Scan for the cell matching the given text and deliver its [X, Y] coordinate at center. 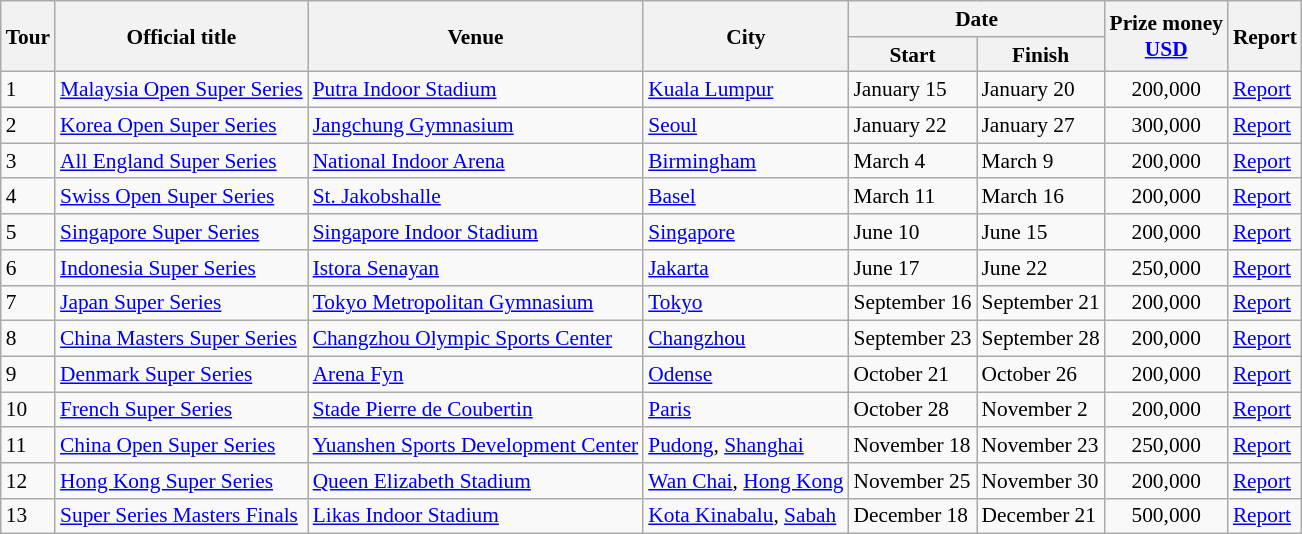
10 [28, 410]
Birmingham [746, 161]
June 15 [1041, 232]
Prize money USD [1166, 36]
Japan Super Series [182, 303]
China Masters Super Series [182, 339]
Start [913, 55]
Pudong, Shanghai [746, 445]
Hong Kong Super Series [182, 481]
Tour [28, 36]
Stade Pierre de Coubertin [476, 410]
Paris [746, 410]
March 4 [913, 161]
March 11 [913, 197]
June 10 [913, 232]
National Indoor Arena [476, 161]
January 22 [913, 126]
13 [28, 516]
Singapore Super Series [182, 232]
Tokyo [746, 303]
Changzhou Olympic Sports Center [476, 339]
500,000 [1166, 516]
Kota Kinabalu, Sabah [746, 516]
All England Super Series [182, 161]
Date [977, 19]
January 15 [913, 90]
Singapore Indoor Stadium [476, 232]
Yuanshen Sports Development Center [476, 445]
Tokyo Metropolitan Gymnasium [476, 303]
Odense [746, 374]
11 [28, 445]
September 16 [913, 303]
2 [28, 126]
November 23 [1041, 445]
300,000 [1166, 126]
Putra Indoor Stadium [476, 90]
January 20 [1041, 90]
Arena Fyn [476, 374]
Super Series Masters Finals [182, 516]
Jangchung Gymnasium [476, 126]
Official title [182, 36]
Finish [1041, 55]
China Open Super Series [182, 445]
November 30 [1041, 481]
December 21 [1041, 516]
October 26 [1041, 374]
Jakarta [746, 268]
January 27 [1041, 126]
November 2 [1041, 410]
6 [28, 268]
Istora Senayan [476, 268]
9 [28, 374]
French Super Series [182, 410]
June 22 [1041, 268]
November 25 [913, 481]
September 23 [913, 339]
3 [28, 161]
Basel [746, 197]
Korea Open Super Series [182, 126]
September 21 [1041, 303]
Malaysia Open Super Series [182, 90]
St. Jakobshalle [476, 197]
Swiss Open Super Series [182, 197]
Seoul [746, 126]
December 18 [913, 516]
7 [28, 303]
March 16 [1041, 197]
Queen Elizabeth Stadium [476, 481]
8 [28, 339]
Singapore [746, 232]
October 21 [913, 374]
Likas Indoor Stadium [476, 516]
5 [28, 232]
November 18 [913, 445]
1 [28, 90]
Changzhou [746, 339]
September 28 [1041, 339]
Kuala Lumpur [746, 90]
12 [28, 481]
City [746, 36]
March 9 [1041, 161]
Indonesia Super Series [182, 268]
Venue [476, 36]
Wan Chai, Hong Kong [746, 481]
Denmark Super Series [182, 374]
4 [28, 197]
June 17 [913, 268]
October 28 [913, 410]
